Return (X, Y) of the center of cell containing provided text 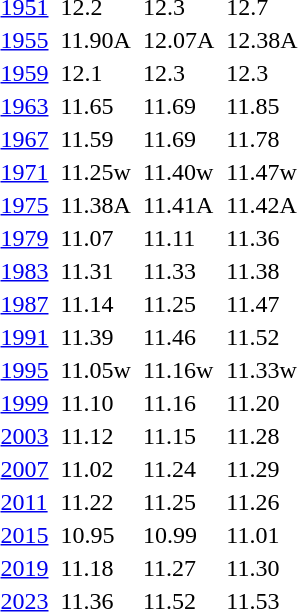
11.40w (178, 172)
11.65 (96, 106)
11.18 (96, 568)
11.07 (96, 238)
11.33 (178, 271)
11.39 (96, 337)
11.90A (96, 40)
10.95 (96, 535)
11.59 (96, 139)
11.15 (178, 436)
11.05w (96, 370)
10.99 (178, 535)
11.10 (96, 403)
11.22 (96, 502)
11.24 (178, 469)
12.3 (178, 73)
11.14 (96, 304)
11.41A (178, 205)
11.12 (96, 436)
11.27 (178, 568)
12.07A (178, 40)
11.31 (96, 271)
12.1 (96, 73)
11.38A (96, 205)
11.02 (96, 469)
11.16w (178, 370)
11.46 (178, 337)
11.16 (178, 403)
11.25w (96, 172)
11.11 (178, 238)
